Extract the [X, Y] coordinate from the center of the cell holding the provided text.  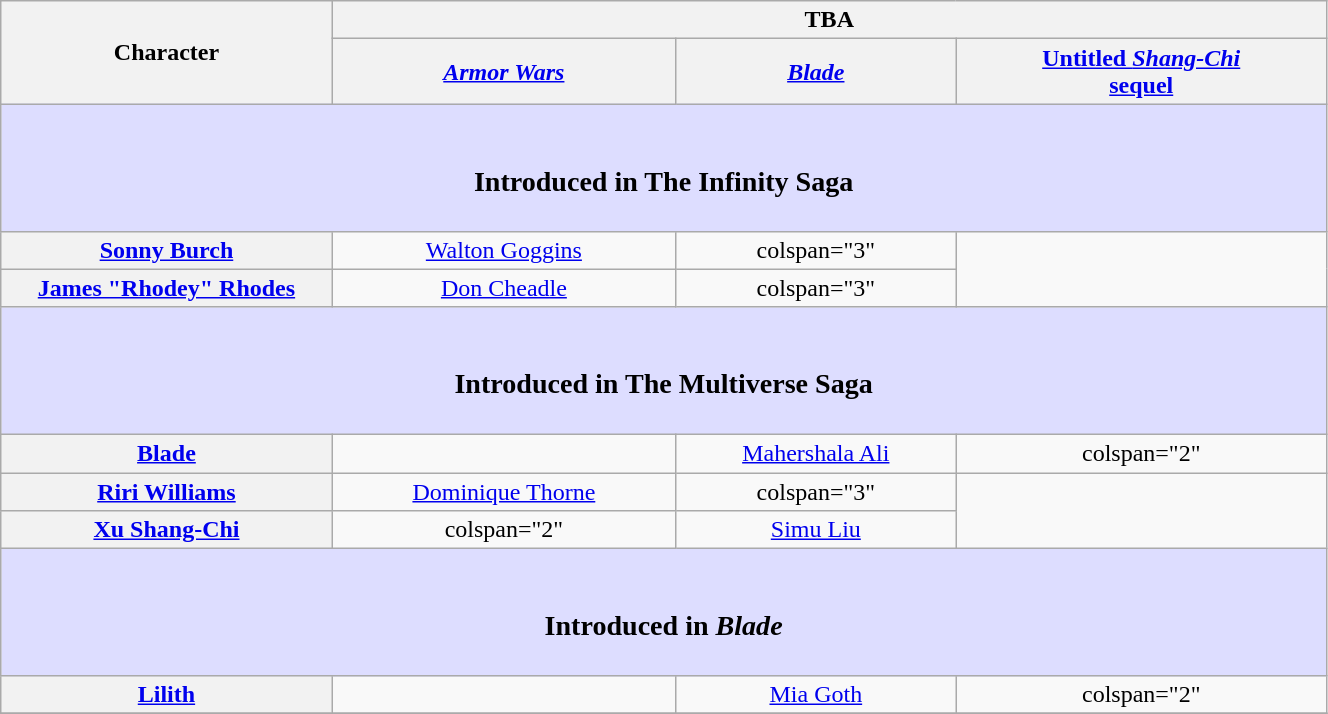
Simu Liu [816, 530]
Xu Shang-Chi [166, 530]
Armor Wars [504, 72]
Character [166, 52]
Dominique Thorne [504, 491]
James "Rhodey" Rhodes [166, 288]
Untitled Shang-Chi sequel [1141, 72]
Lilith [166, 695]
Walton Goggins [504, 250]
Riri Williams [166, 491]
Introduced in The Multiverse Saga [664, 370]
Introduced in The Infinity Saga [664, 168]
Sonny Burch [166, 250]
Mahershala Ali [816, 453]
TBA [829, 20]
Introduced in Blade [664, 612]
Don Cheadle [504, 288]
Mia Goth [816, 695]
